Output the (X, Y) coordinate of the center of the cell containing the given text.  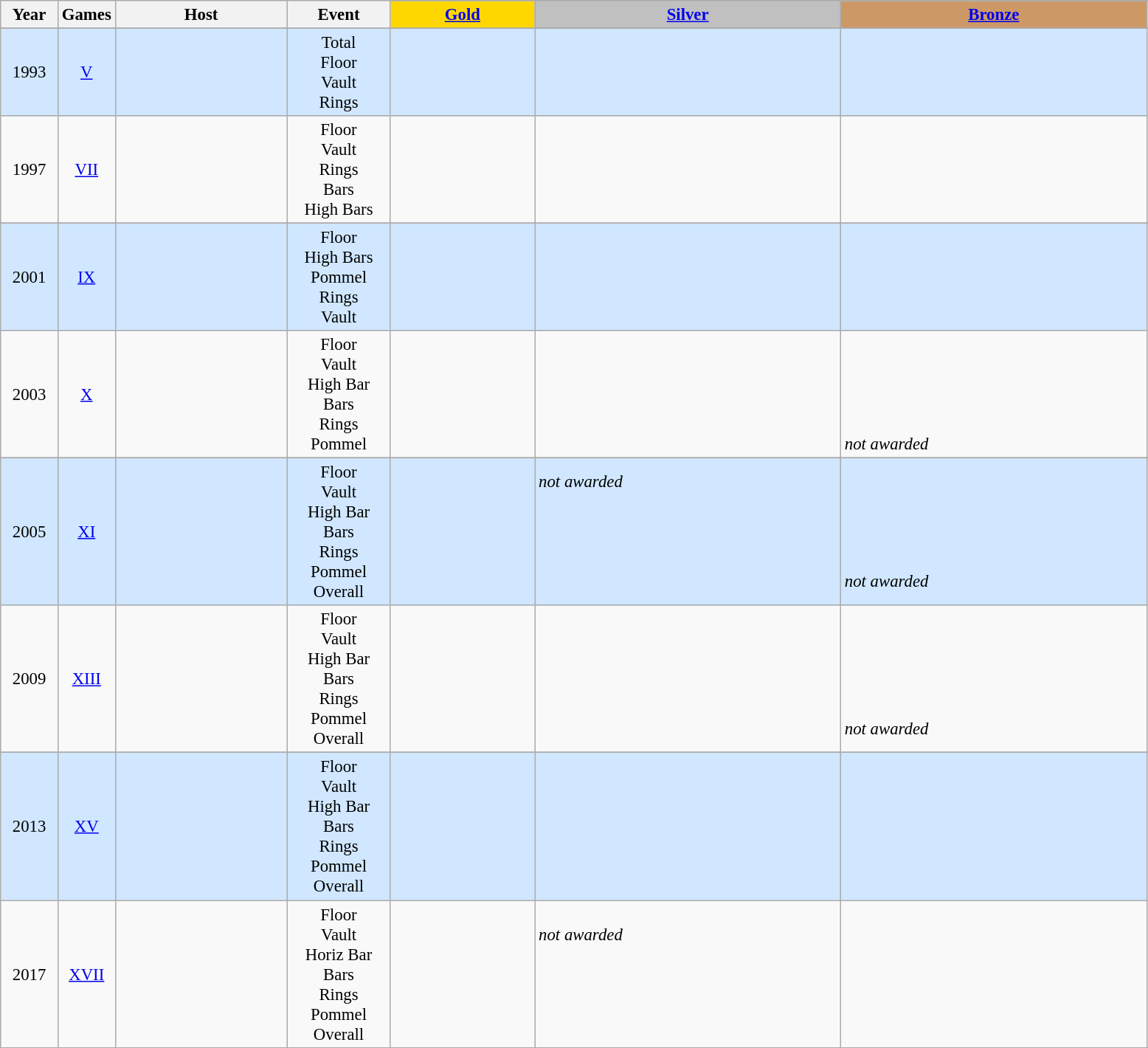
2009 (30, 679)
2003 (30, 394)
2013 (30, 827)
Floor Vault Horiz Bar Bars Rings Pommel Overall (339, 974)
Floor Vault High Bar Bars Rings Pommel (339, 394)
Year (30, 15)
IX (86, 277)
Gold (463, 15)
2017 (30, 974)
Floor High Bars Pommel Rings Vault (339, 277)
XVII (86, 974)
Total Floor Vault Rings (339, 72)
1997 (30, 170)
VII (86, 170)
1993 (30, 72)
Host (201, 15)
XIII (86, 679)
Event (339, 15)
Bronze (993, 15)
Floor Vault Rings Bars High Bars (339, 170)
V (86, 72)
Games (86, 15)
Silver (688, 15)
X (86, 394)
2001 (30, 277)
2005 (30, 532)
XI (86, 532)
XV (86, 827)
